Scan for the cell matching the given text and deliver its [X, Y] coordinate at center. 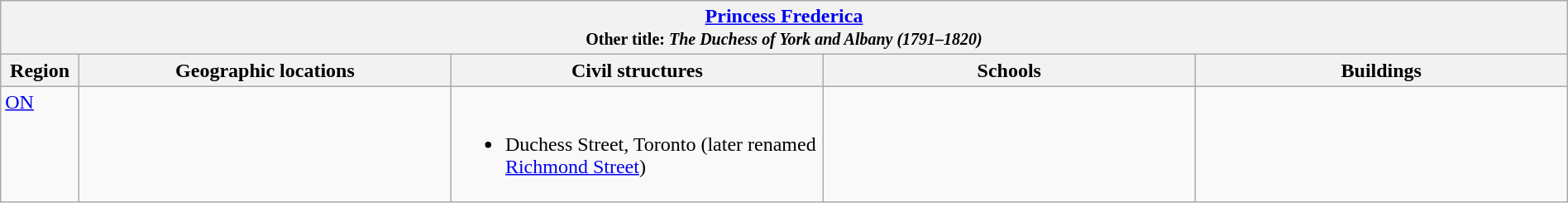
Region [40, 70]
Schools [1009, 70]
ON [40, 144]
Buildings [1381, 70]
Geographic locations [265, 70]
Civil structures [637, 70]
Princess FredericaOther title: The Duchess of York and Albany (1791–1820) [784, 28]
Duchess Street, Toronto (later renamed Richmond Street) [637, 144]
